Locate the cell with the specified text and output its (X, Y) center coordinate. 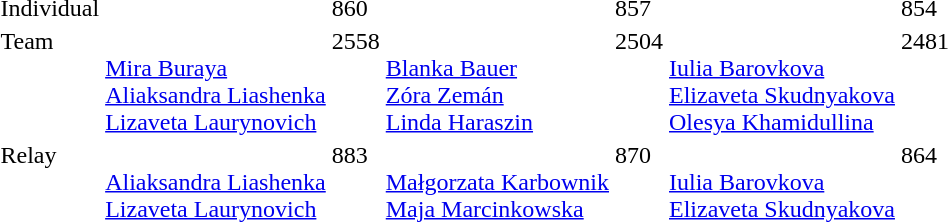
Mira BurayaAliaksandra LiashenkaLizaveta Laurynovich (216, 82)
Blanka BauerZóra ZemánLinda Haraszin (497, 82)
2558 (356, 82)
Iulia BarovkovaElizaveta SkudnyakovaOlesya Khamidullina (782, 82)
2504 (640, 82)
